Pinpoint the cell where the given text exists, returning its (x, y) midpoint coordinate. 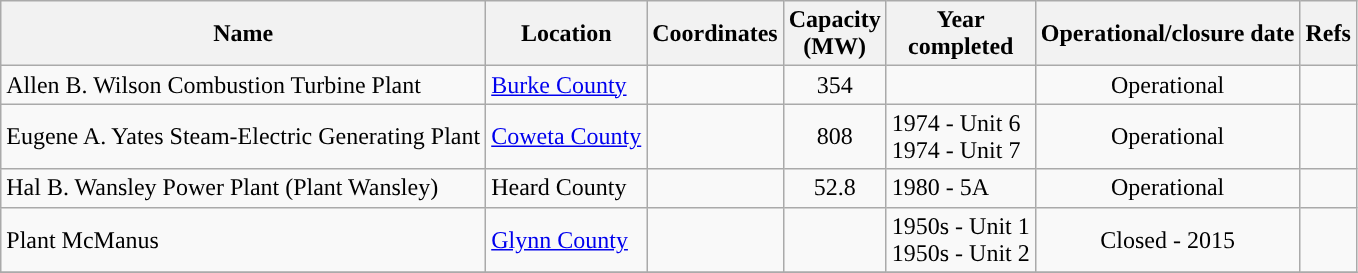
808 (834, 136)
Heard County (566, 188)
52.8 (834, 188)
Burke County (566, 85)
Operational/closure date (1168, 34)
Plant McManus (244, 240)
Location (566, 34)
Yearcompleted (960, 34)
Name (244, 34)
Hal B. Wansley Power Plant (Plant Wansley) (244, 188)
Eugene A. Yates Steam-Electric Generating Plant (244, 136)
1950s - Unit 11950s - Unit 2 (960, 240)
Coordinates (715, 34)
1974 - Unit 61974 - Unit 7 (960, 136)
Refs (1328, 34)
Closed - 2015 (1168, 240)
1980 - 5A (960, 188)
Allen B. Wilson Combustion Turbine Plant (244, 85)
Coweta County (566, 136)
Capacity(MW) (834, 34)
Glynn County (566, 240)
354 (834, 85)
